Scan for the cell matching the given text and deliver its (x, y) coordinate at center. 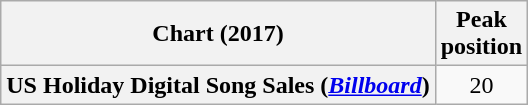
20 (481, 85)
US Holiday Digital Song Sales (Billboard) (218, 85)
Chart (2017) (218, 34)
Peak position (481, 34)
